Detect which cell encompasses the target text, then output its (x, y) center coordinate. 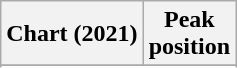
Chart (2021) (72, 34)
Peakposition (189, 34)
